Search for the cell housing the specified text and yield its [x, y] center coordinate. 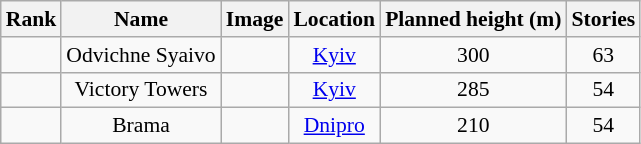
Image [255, 19]
Victory Towers [140, 90]
Dnipro [334, 126]
Brama [140, 126]
300 [473, 55]
Stories [604, 19]
Name [140, 19]
Odvichne Syaivo [140, 55]
285 [473, 90]
Rank [32, 19]
210 [473, 126]
Location [334, 19]
Planned height (m) [473, 19]
63 [604, 55]
